Return [x, y] of the center of cell containing provided text 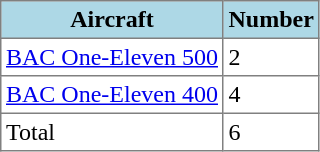
Aircraft [112, 20]
2 [271, 57]
BAC One-Eleven 500 [112, 57]
Total [112, 132]
6 [271, 132]
4 [271, 95]
Number [271, 20]
BAC One-Eleven 400 [112, 95]
